From the cell containing the given text, extract its center point as [X, Y] coordinate. 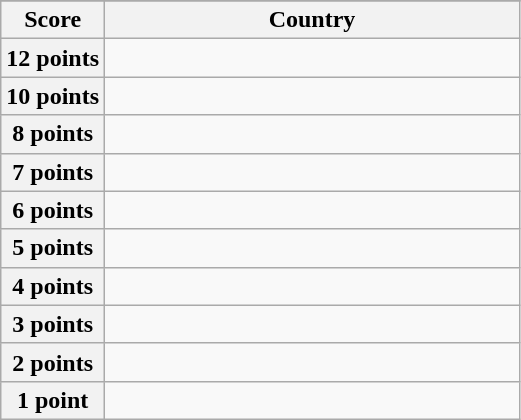
6 points [53, 210]
5 points [53, 248]
12 points [53, 58]
4 points [53, 286]
10 points [53, 96]
3 points [53, 324]
Country [312, 20]
1 point [53, 400]
7 points [53, 172]
2 points [53, 362]
8 points [53, 134]
Score [53, 20]
